Pinpoint the cell where the given text exists, returning its (x, y) midpoint coordinate. 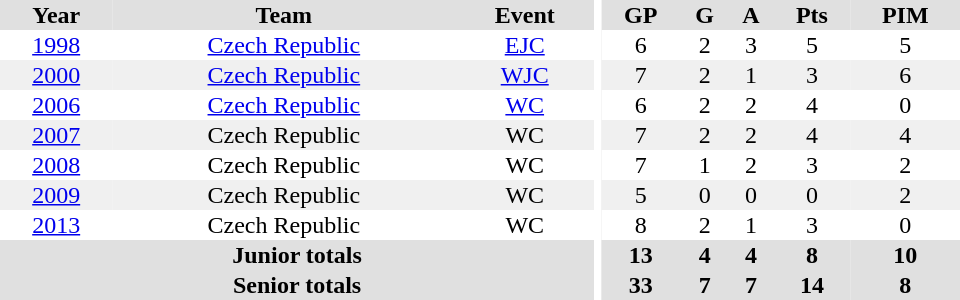
2013 (56, 225)
13 (641, 255)
A (752, 15)
Team (284, 15)
WJC (524, 75)
Junior totals (297, 255)
GP (641, 15)
Senior totals (297, 285)
2006 (56, 105)
G (705, 15)
Year (56, 15)
33 (641, 285)
EJC (524, 45)
14 (812, 285)
2009 (56, 195)
PIM (905, 15)
10 (905, 255)
Pts (812, 15)
2008 (56, 165)
Event (524, 15)
2000 (56, 75)
2007 (56, 135)
1998 (56, 45)
